Detect which cell encompasses the target text, then output its [x, y] center coordinate. 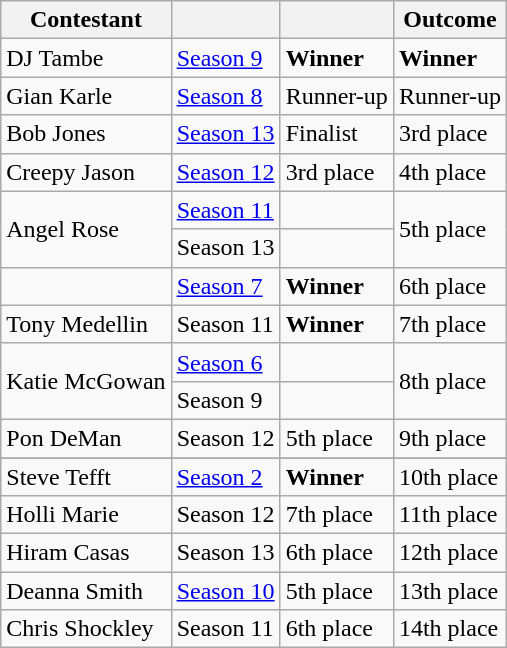
Outcome [450, 20]
DJ Tambe [86, 58]
12th place [450, 553]
Katie McGowan [86, 381]
9th place [450, 438]
Season 10 [226, 591]
Holli Marie [86, 515]
8th place [450, 381]
Hiram Casas [86, 553]
Season 2 [226, 477]
Contestant [86, 20]
14th place [450, 629]
Deanna Smith [86, 591]
Gian Karle [86, 96]
10th place [450, 477]
Chris Shockley [86, 629]
Angel Rose [86, 229]
Season 6 [226, 362]
Creepy Jason [86, 172]
11th place [450, 515]
4th place [450, 172]
Steve Tefft [86, 477]
Bob Jones [86, 134]
Season 8 [226, 96]
Finalist [336, 134]
13th place [450, 591]
Pon DeMan [86, 438]
Tony Medellin [86, 324]
Season 7 [226, 286]
